Find where the given text appears and provide that cell's center as [x, y] coordinate. 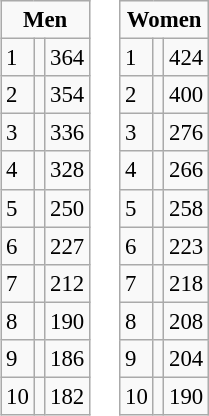
223 [186, 246]
218 [186, 283]
Women [164, 20]
364 [68, 58]
204 [186, 358]
424 [186, 58]
266 [186, 170]
182 [68, 396]
336 [68, 133]
227 [68, 246]
212 [68, 283]
186 [68, 358]
208 [186, 321]
258 [186, 208]
400 [186, 95]
276 [186, 133]
250 [68, 208]
Men [46, 20]
354 [68, 95]
328 [68, 170]
